From the cell containing the given text, extract its center point as (x, y) coordinate. 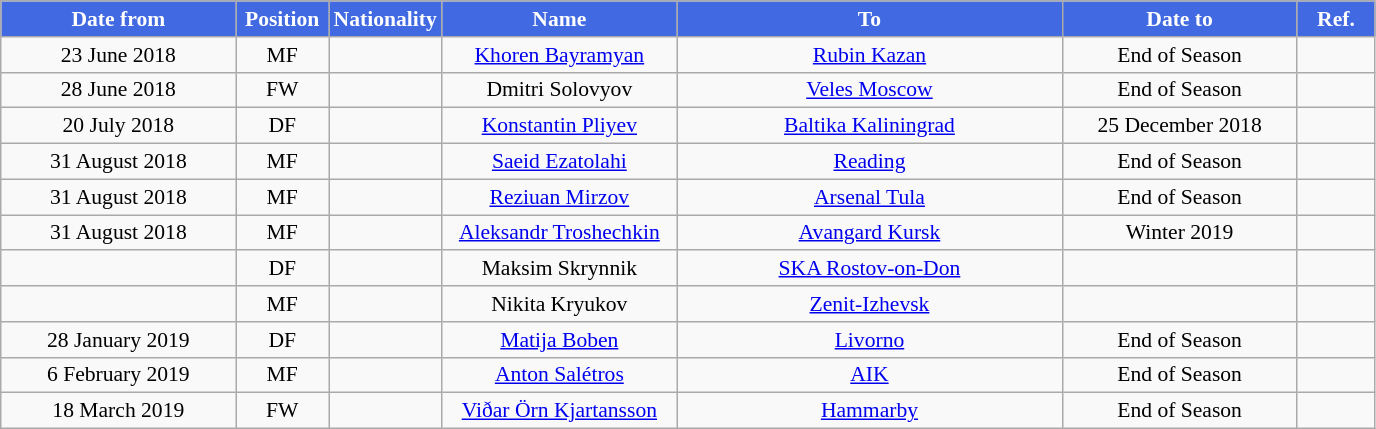
Reziuan Mirzov (560, 197)
AIK (870, 375)
Saeid Ezatolahi (560, 162)
Hammarby (870, 411)
20 July 2018 (118, 126)
18 March 2019 (118, 411)
Arsenal Tula (870, 197)
Aleksandr Troshechkin (560, 233)
Avangard Kursk (870, 233)
Nikita Kryukov (560, 304)
Baltika Kaliningrad (870, 126)
Rubin Kazan (870, 55)
Ref. (1336, 19)
Livorno (870, 340)
Date from (118, 19)
To (870, 19)
23 June 2018 (118, 55)
6 February 2019 (118, 375)
28 June 2018 (118, 90)
25 December 2018 (1180, 126)
Winter 2019 (1180, 233)
28 January 2019 (118, 340)
Nationality (384, 19)
Maksim Skrynnik (560, 269)
Position (282, 19)
Veles Moscow (870, 90)
Matija Boben (560, 340)
Anton Salétros (560, 375)
Khoren Bayramyan (560, 55)
Konstantin Pliyev (560, 126)
Zenit-Izhevsk (870, 304)
Dmitri Solovyov (560, 90)
Date to (1180, 19)
Viðar Örn Kjartansson (560, 411)
Reading (870, 162)
Name (560, 19)
SKA Rostov-on-Don (870, 269)
